Provide the [X, Y] coordinate of the cell's center where the given text is located.  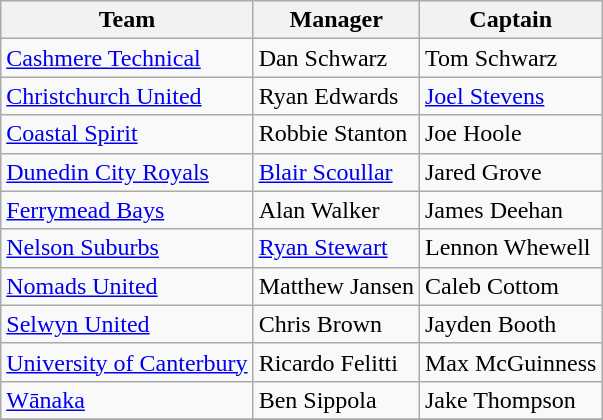
Joe Hoole [510, 134]
Selwyn United [127, 324]
James Deehan [510, 210]
Ricardo Felitti [336, 362]
Coastal Spirit [127, 134]
Nomads United [127, 286]
Christchurch United [127, 96]
Matthew Jansen [336, 286]
Team [127, 20]
Ryan Stewart [336, 248]
Nelson Suburbs [127, 248]
Captain [510, 20]
University of Canterbury [127, 362]
Dunedin City Royals [127, 172]
Robbie Stanton [336, 134]
Ben Sippola [336, 400]
Dan Schwarz [336, 58]
Manager [336, 20]
Blair Scoullar [336, 172]
Caleb Cottom [510, 286]
Chris Brown [336, 324]
Jared Grove [510, 172]
Tom Schwarz [510, 58]
Wānaka [127, 400]
Ryan Edwards [336, 96]
Jake Thompson [510, 400]
Alan Walker [336, 210]
Lennon Whewell [510, 248]
Max McGuinness [510, 362]
Ferrymead Bays [127, 210]
Cashmere Technical [127, 58]
Joel Stevens [510, 96]
Jayden Booth [510, 324]
